For the text-containing cell, return its midpoint in (X, Y) coordinate format. 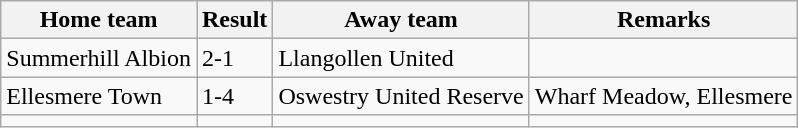
Home team (99, 20)
Summerhill Albion (99, 58)
Result (234, 20)
Remarks (664, 20)
Llangollen United (401, 58)
Wharf Meadow, Ellesmere (664, 96)
1-4 (234, 96)
Away team (401, 20)
Ellesmere Town (99, 96)
Oswestry United Reserve (401, 96)
2-1 (234, 58)
